Capture the cell that displays the provided text and extract its (X, Y) central coordinate. 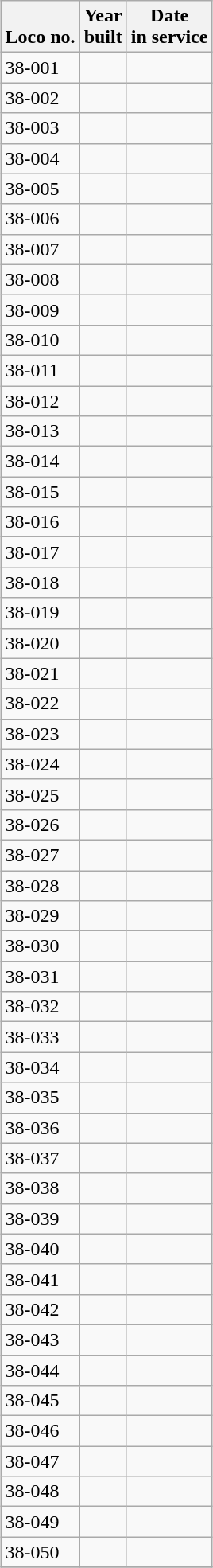
38-019 (40, 613)
38-023 (40, 734)
38-014 (40, 462)
38-013 (40, 431)
38-012 (40, 400)
38-034 (40, 1067)
Loco no. (40, 27)
38-008 (40, 279)
38-005 (40, 189)
Yearbuilt (103, 27)
38-042 (40, 1309)
38-030 (40, 946)
38-001 (40, 68)
38-010 (40, 340)
38-017 (40, 552)
38-018 (40, 583)
38-047 (40, 1461)
38-006 (40, 219)
38-021 (40, 673)
38-035 (40, 1098)
38-045 (40, 1401)
38-016 (40, 522)
38-032 (40, 1007)
38-004 (40, 158)
38-007 (40, 249)
38-031 (40, 977)
Datein service (169, 27)
38-020 (40, 643)
38-041 (40, 1279)
38-039 (40, 1219)
38-033 (40, 1037)
38-028 (40, 886)
38-009 (40, 310)
38-029 (40, 916)
38-050 (40, 1552)
38-022 (40, 704)
38-015 (40, 492)
38-002 (40, 98)
38-048 (40, 1492)
38-024 (40, 764)
38-026 (40, 825)
38-049 (40, 1522)
38-027 (40, 855)
38-036 (40, 1128)
38-043 (40, 1340)
38-040 (40, 1249)
38-011 (40, 370)
38-046 (40, 1431)
38-044 (40, 1370)
38-037 (40, 1158)
38-025 (40, 794)
38-003 (40, 128)
38-038 (40, 1188)
